Identify which cell holds the provided text, then report its (X, Y) central coordinate. 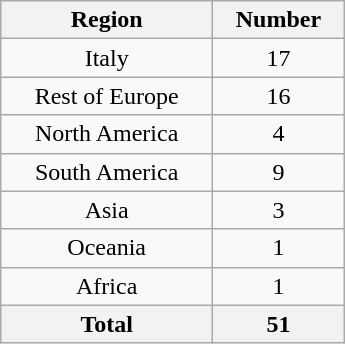
Number (279, 20)
Rest of Europe (107, 96)
16 (279, 96)
Asia (107, 210)
4 (279, 134)
9 (279, 172)
17 (279, 58)
North America (107, 134)
Italy (107, 58)
51 (279, 324)
Region (107, 20)
South America (107, 172)
Total (107, 324)
Oceania (107, 248)
3 (279, 210)
Africa (107, 286)
